Output the (X, Y) coordinate of the center of the cell containing the given text.  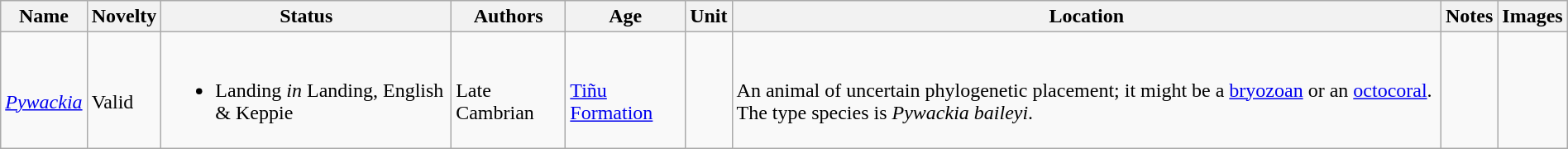
Landing in Landing, English & Keppie (306, 90)
Status (306, 17)
Unit (709, 17)
Age (625, 17)
Valid (124, 90)
Tiñu Formation (625, 90)
Notes (1469, 17)
An animal of uncertain phylogenetic placement; it might be a bryozoan or an octocoral. The type species is Pywackia baileyi. (1087, 90)
Pywackia (44, 90)
Name (44, 17)
Authors (509, 17)
Location (1087, 17)
Late Cambrian (509, 90)
Images (1532, 17)
Novelty (124, 17)
